Provide the (X, Y) coordinate of the cell's center where the given text is located.  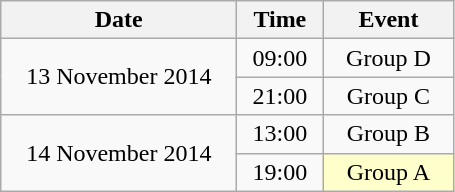
Event (388, 20)
13 November 2014 (119, 77)
19:00 (280, 172)
Group A (388, 172)
13:00 (280, 134)
Time (280, 20)
Date (119, 20)
Group C (388, 96)
Group B (388, 134)
14 November 2014 (119, 153)
21:00 (280, 96)
Group D (388, 58)
09:00 (280, 58)
